Capture the cell that displays the provided text and extract its [X, Y] central coordinate. 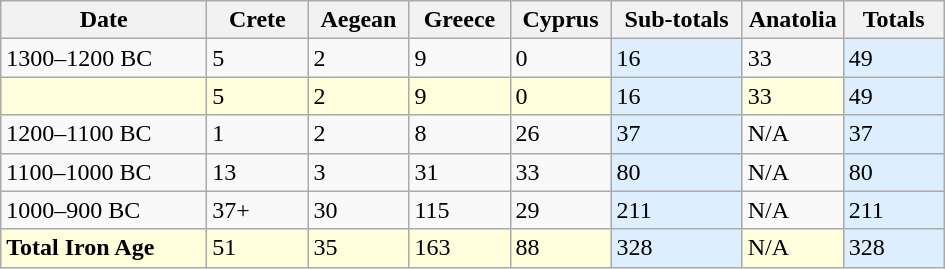
31 [460, 172]
37+ [258, 210]
Total Iron Age [104, 248]
Sub-totals [676, 20]
35 [358, 248]
163 [460, 248]
1000–900 BC [104, 210]
Aegean [358, 20]
Cyprus [560, 20]
Greece [460, 20]
30 [358, 210]
1100–1000 BC [104, 172]
13 [258, 172]
1200–1100 BC [104, 134]
29 [560, 210]
3 [358, 172]
8 [460, 134]
51 [258, 248]
Date [104, 20]
88 [560, 248]
Totals [894, 20]
1300–1200 BC [104, 58]
1 [258, 134]
26 [560, 134]
Anatolia [792, 20]
115 [460, 210]
Crete [258, 20]
